Find where the given text appears and provide that cell's center as (X, Y) coordinate. 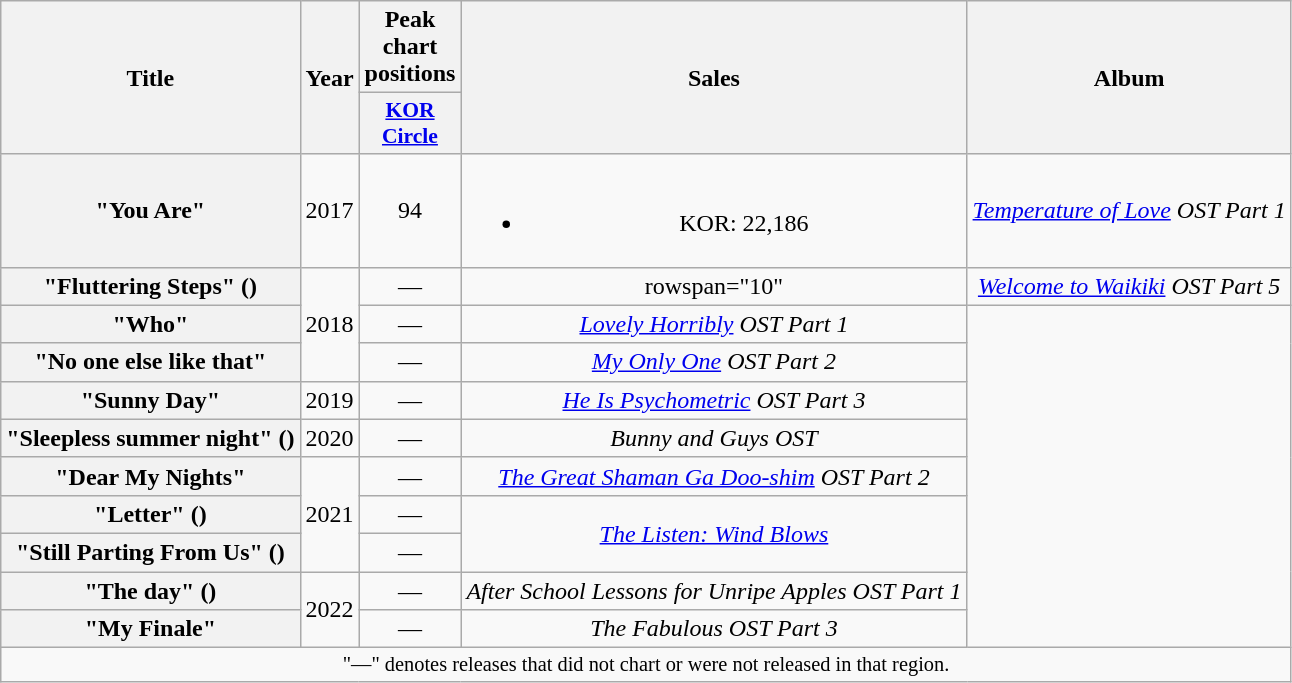
Bunny and Guys OST (714, 438)
Year (330, 78)
KOR: 22,186 (714, 210)
Welcome to Waikiki OST Part 5 (1129, 286)
"The day" () (150, 591)
Album (1129, 78)
"Still Parting From Us" () (150, 552)
2020 (330, 438)
"No one else like that" (150, 362)
"—" denotes releases that did not chart or were not released in that region. (646, 665)
KORCircle (410, 124)
He Is Psychometric OST Part 3 (714, 400)
Peak chart positions (410, 47)
Temperature of Love OST Part 1 (1129, 210)
2022 (330, 610)
"Fluttering Steps" () (150, 286)
Lovely Horribly OST Part 1 (714, 324)
"Who" (150, 324)
"My Finale" (150, 629)
2018 (330, 324)
Sales (714, 78)
The Listen: Wind Blows (714, 533)
2017 (330, 210)
"Letter" () (150, 514)
"Dear My Nights" (150, 476)
Title (150, 78)
"You Are" (150, 210)
rowspan="10" (714, 286)
The Fabulous OST Part 3 (714, 629)
2021 (330, 514)
"Sleepless summer night" () (150, 438)
After School Lessons for Unripe Apples OST Part 1 (714, 591)
2019 (330, 400)
My Only One OST Part 2 (714, 362)
94 (410, 210)
"Sunny Day" (150, 400)
The Great Shaman Ga Doo-shim OST Part 2 (714, 476)
